Capture the cell that displays the provided text and extract its [x, y] central coordinate. 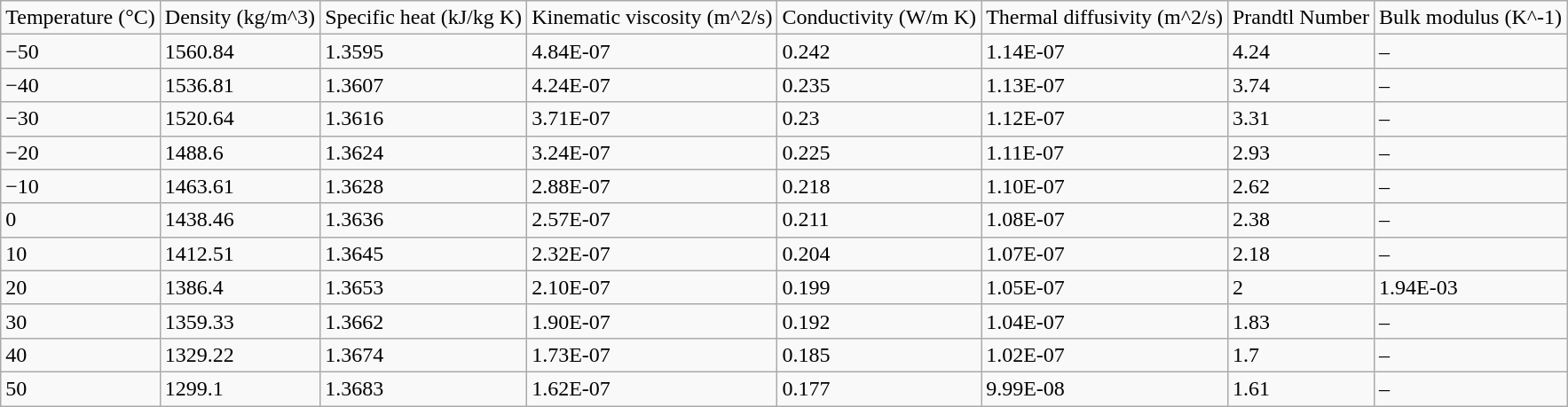
−20 [81, 153]
0.235 [879, 85]
3.74 [1301, 85]
2.38 [1301, 220]
Density (kg/m^3) [240, 18]
1299.1 [240, 388]
1.3653 [424, 287]
1412.51 [240, 254]
1.12E-07 [1105, 119]
0 [81, 220]
1.3595 [424, 51]
40 [81, 355]
2.88E-07 [652, 186]
0.185 [879, 355]
3.24E-07 [652, 153]
1.83 [1301, 321]
2 [1301, 287]
1438.46 [240, 220]
1.3624 [424, 153]
1.3628 [424, 186]
1.62E-07 [652, 388]
−50 [81, 51]
1.94E-03 [1471, 287]
1.05E-07 [1105, 287]
−40 [81, 85]
1359.33 [240, 321]
1.7 [1301, 355]
1.08E-07 [1105, 220]
2.93 [1301, 153]
3.71E-07 [652, 119]
1.11E-07 [1105, 153]
50 [81, 388]
1.02E-07 [1105, 355]
Temperature (°C) [81, 18]
1.07E-07 [1105, 254]
3.31 [1301, 119]
Conductivity (W/m K) [879, 18]
Prandtl Number [1301, 18]
1.3616 [424, 119]
Thermal diffusivity (m^2/s) [1105, 18]
2.10E-07 [652, 287]
0.177 [879, 388]
1.3636 [424, 220]
0.192 [879, 321]
0.199 [879, 287]
1.61 [1301, 388]
1.3674 [424, 355]
1.3683 [424, 388]
1.04E-07 [1105, 321]
1.10E-07 [1105, 186]
0.23 [879, 119]
0.225 [879, 153]
0.218 [879, 186]
2.62 [1301, 186]
1329.22 [240, 355]
20 [81, 287]
Bulk modulus (K^-1) [1471, 18]
1463.61 [240, 186]
1.73E-07 [652, 355]
4.84E-07 [652, 51]
1520.64 [240, 119]
1386.4 [240, 287]
1.3645 [424, 254]
0.242 [879, 51]
0.204 [879, 254]
1.90E-07 [652, 321]
1.3607 [424, 85]
Kinematic viscosity (m^2/s) [652, 18]
0.211 [879, 220]
2.18 [1301, 254]
1560.84 [240, 51]
30 [81, 321]
2.32E-07 [652, 254]
1488.6 [240, 153]
−30 [81, 119]
1536.81 [240, 85]
2.57E-07 [652, 220]
10 [81, 254]
1.13E-07 [1105, 85]
4.24 [1301, 51]
1.14E-07 [1105, 51]
9.99E-08 [1105, 388]
1.3662 [424, 321]
4.24E-07 [652, 85]
−10 [81, 186]
Specific heat (kJ/kg K) [424, 18]
